Locate the cell with the specified text and output its (X, Y) center coordinate. 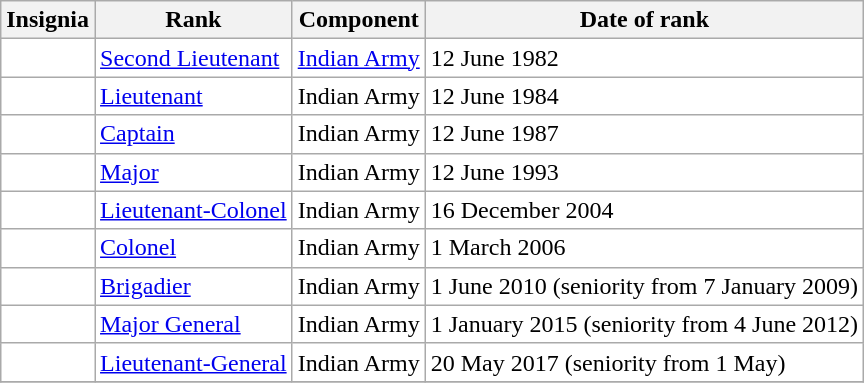
Brigadier (194, 286)
Major (194, 172)
Insignia (48, 20)
Lieutenant-General (194, 362)
Date of rank (644, 20)
16 December 2004 (644, 210)
Lieutenant (194, 96)
Major General (194, 324)
12 June 1984 (644, 96)
1 June 2010 (seniority from 7 January 2009) (644, 286)
Lieutenant-Colonel (194, 210)
12 June 1982 (644, 58)
Captain (194, 134)
Rank (194, 20)
Second Lieutenant (194, 58)
1 March 2006 (644, 248)
Colonel (194, 248)
Component (358, 20)
20 May 2017 (seniority from 1 May) (644, 362)
12 June 1993 (644, 172)
12 June 1987 (644, 134)
1 January 2015 (seniority from 4 June 2012) (644, 324)
